Output the [x, y] coordinate of the center of the cell containing the given text.  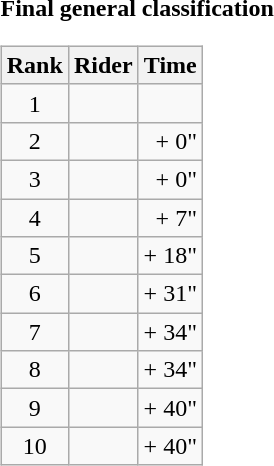
1 [34, 103]
8 [34, 370]
9 [34, 408]
6 [34, 294]
10 [34, 446]
Time [170, 65]
+ 18" [170, 256]
Rider [103, 65]
+ 31" [170, 294]
+ 7" [170, 217]
3 [34, 179]
5 [34, 256]
4 [34, 217]
Rank [34, 65]
2 [34, 141]
7 [34, 332]
